Output the [X, Y] coordinate of the center of the cell containing the given text.  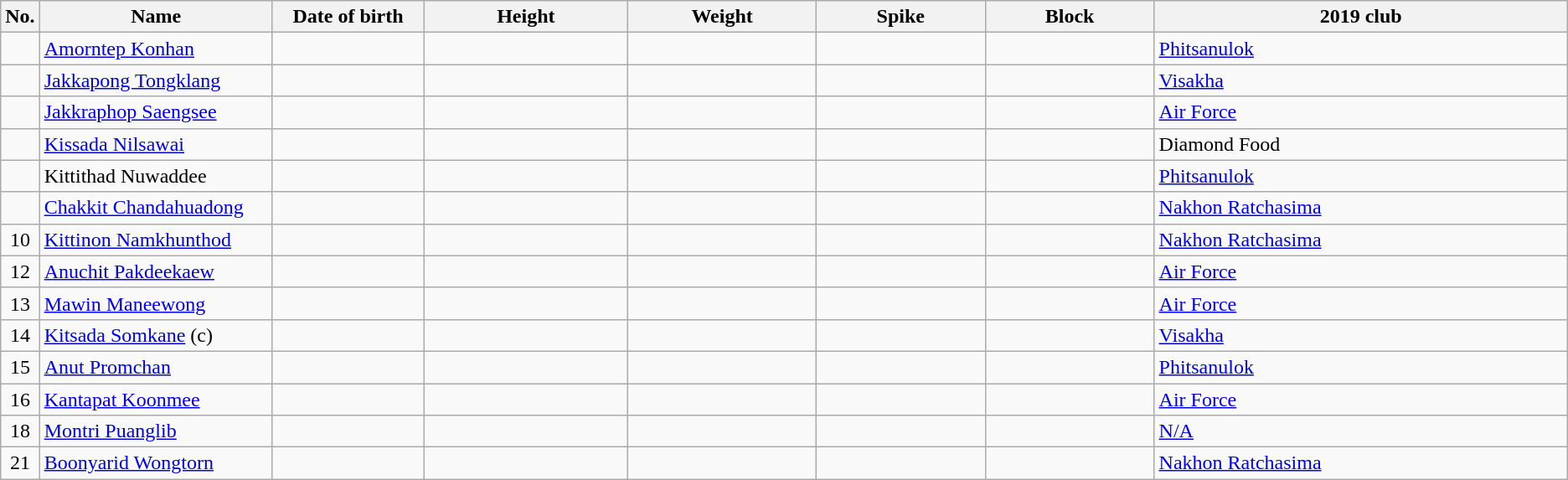
Date of birth [348, 17]
Amorntep Konhan [156, 49]
Mawin Maneewong [156, 303]
13 [20, 303]
Block [1070, 17]
Kittithad Nuwaddee [156, 176]
Anut Promchan [156, 367]
14 [20, 335]
16 [20, 400]
Name [156, 17]
Height [526, 17]
Chakkit Chandahuadong [156, 208]
10 [20, 240]
Kittinon Namkhunthod [156, 240]
21 [20, 463]
15 [20, 367]
Jakkapong Tongklang [156, 80]
No. [20, 17]
Anuchit Pakdeekaew [156, 271]
Boonyarid Wongtorn [156, 463]
Diamond Food [1360, 144]
N/A [1360, 431]
12 [20, 271]
Montri Puanglib [156, 431]
Jakkraphop Saengsee [156, 112]
Kissada Nilsawai [156, 144]
Kitsada Somkane (c) [156, 335]
2019 club [1360, 17]
18 [20, 431]
Weight [722, 17]
Kantapat Koonmee [156, 400]
Spike [900, 17]
